Capture the cell that displays the provided text and extract its [X, Y] central coordinate. 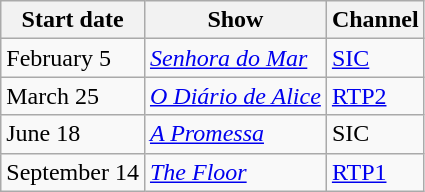
Senhora do Mar [235, 58]
Start date [73, 20]
RTP1 [375, 172]
Show [235, 20]
Channel [375, 20]
September 14 [73, 172]
The Floor [235, 172]
March 25 [73, 96]
June 18 [73, 134]
A Promessa [235, 134]
RTP2 [375, 96]
February 5 [73, 58]
O Diário de Alice [235, 96]
